For the text-containing cell, return its midpoint in [X, Y] coordinate format. 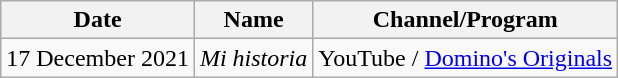
17 December 2021 [98, 58]
YouTube / Domino's Originals [466, 58]
Date [98, 20]
Name [253, 20]
Channel/Program [466, 20]
Mi historia [253, 58]
